Scan for the cell matching the given text and deliver its (X, Y) coordinate at center. 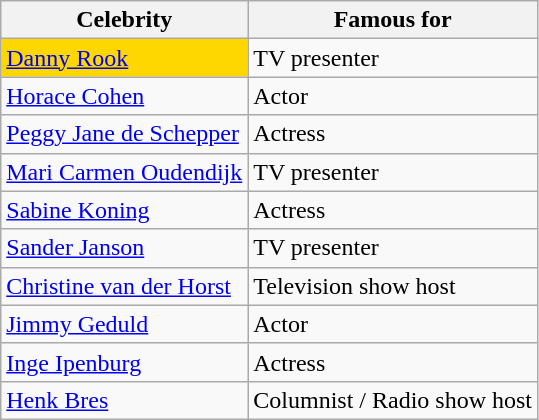
Sander Janson (124, 248)
Peggy Jane de Schepper (124, 134)
Danny Rook (124, 58)
Mari Carmen Oudendijk (124, 172)
Inge Ipenburg (124, 362)
Famous for (393, 20)
Television show host (393, 286)
Celebrity (124, 20)
Sabine Koning (124, 210)
Christine van der Horst (124, 286)
Jimmy Geduld (124, 324)
Henk Bres (124, 400)
Columnist / Radio show host (393, 400)
Horace Cohen (124, 96)
